Determine the (x, y) coordinate at the center of the cell enclosing the given text.  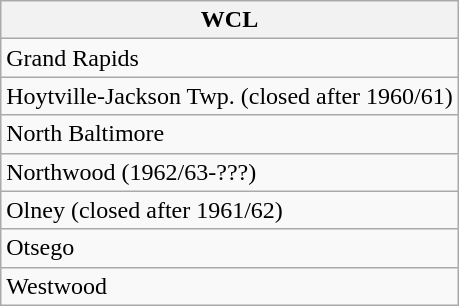
North Baltimore (230, 134)
Grand Rapids (230, 58)
Hoytville-Jackson Twp. (closed after 1960/61) (230, 96)
WCL (230, 20)
Northwood (1962/63-???) (230, 172)
Olney (closed after 1961/62) (230, 210)
Westwood (230, 286)
Otsego (230, 248)
